Identify which cell holds the provided text, then report its (x, y) central coordinate. 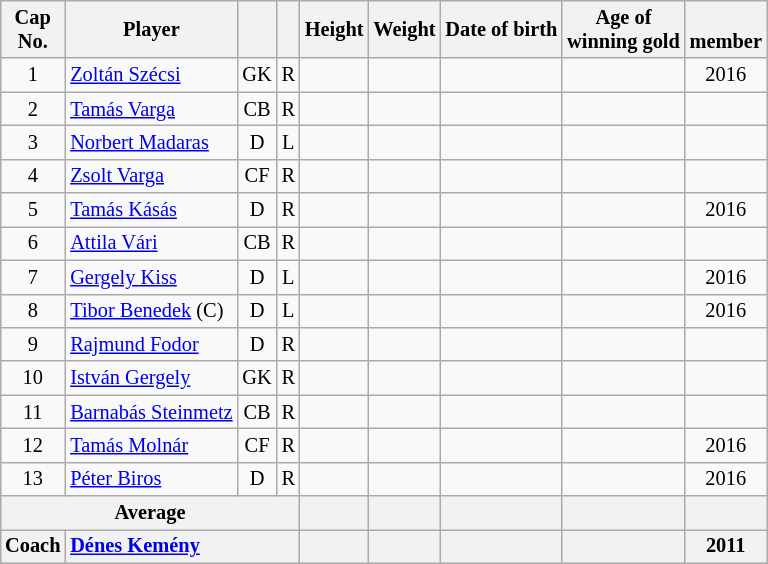
9 (32, 344)
13 (32, 479)
CapNo. (32, 29)
Rajmund Fodor (151, 344)
Tamás Molnár (151, 445)
Date of birth (501, 29)
Zoltán Szécsi (151, 75)
8 (32, 311)
Coach (32, 546)
Barnabás Steinmetz (151, 412)
Attila Vári (151, 243)
Tamás Varga (151, 109)
Norbert Madaras (151, 142)
12 (32, 445)
2011 (726, 546)
10 (32, 378)
Péter Biros (151, 479)
Weight (404, 29)
3 (32, 142)
6 (32, 243)
Tibor Benedek (C) (151, 311)
Player (151, 29)
Height (334, 29)
1 (32, 75)
Age ofwinning gold (623, 29)
2 (32, 109)
Average (150, 513)
5 (32, 210)
Tamás Kásás (151, 210)
Gergely Kiss (151, 277)
4 (32, 176)
7 (32, 277)
Dénes Kemény (182, 546)
Zsolt Varga (151, 176)
István Gergely (151, 378)
11 (32, 412)
member (726, 29)
